Capture the cell that displays the provided text and extract its [x, y] central coordinate. 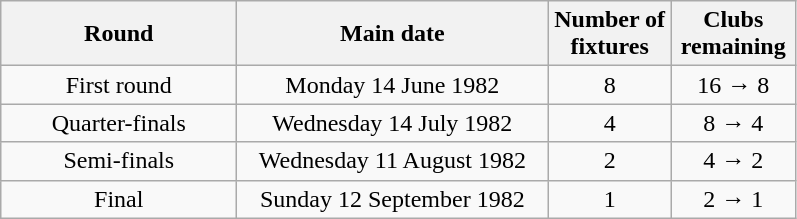
Number of fixtures [610, 34]
8 → 4 [733, 123]
Final [119, 199]
Round [119, 34]
Quarter-finals [119, 123]
1 [610, 199]
2 → 1 [733, 199]
Wednesday 11 August 1982 [392, 161]
4 [610, 123]
8 [610, 85]
16 → 8 [733, 85]
Wednesday 14 July 1982 [392, 123]
2 [610, 161]
Main date [392, 34]
Clubs remaining [733, 34]
Sunday 12 September 1982 [392, 199]
First round [119, 85]
4 → 2 [733, 161]
Semi-finals [119, 161]
Monday 14 June 1982 [392, 85]
